Return (X, Y) of the center of cell containing provided text 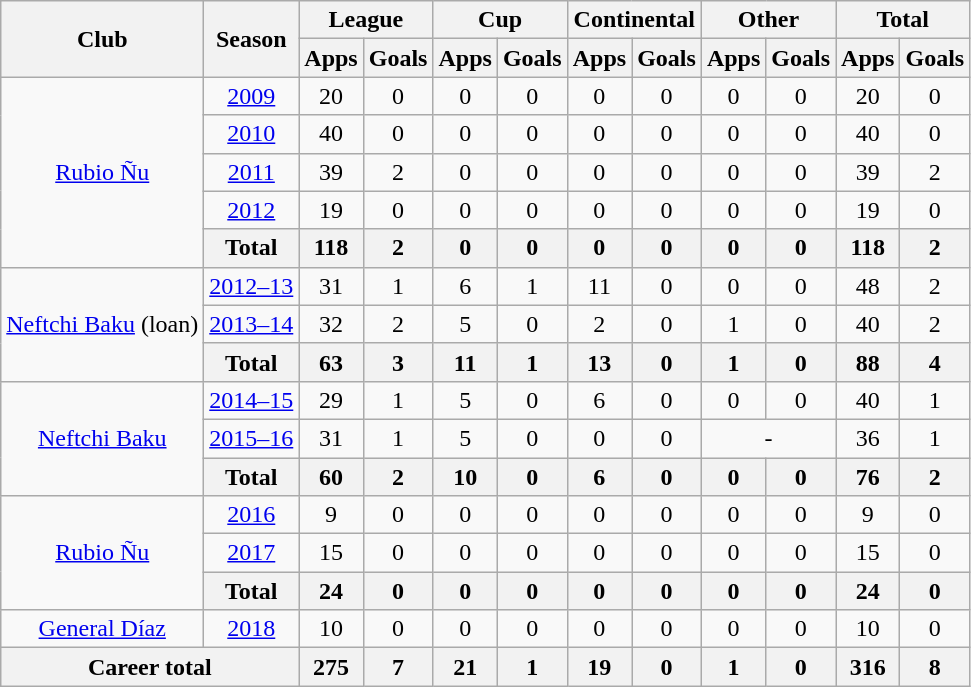
2017 (252, 553)
2013–14 (252, 324)
League (366, 20)
316 (868, 667)
36 (868, 438)
Career total (150, 667)
4 (935, 362)
2018 (252, 629)
2014–15 (252, 400)
48 (868, 286)
88 (868, 362)
Cup (500, 20)
29 (331, 400)
Continental (634, 20)
2010 (252, 134)
Neftchi Baku (loan) (102, 324)
Club (102, 39)
2009 (252, 96)
2015–16 (252, 438)
21 (465, 667)
32 (331, 324)
7 (398, 667)
Other (768, 20)
Season (252, 39)
2016 (252, 515)
3 (398, 362)
2012 (252, 210)
8 (935, 667)
2012–13 (252, 286)
- (768, 438)
60 (331, 477)
275 (331, 667)
63 (331, 362)
Neftchi Baku (102, 438)
General Díaz (102, 629)
13 (599, 362)
2011 (252, 172)
76 (868, 477)
